Scan for the cell matching the given text and deliver its [X, Y] coordinate at center. 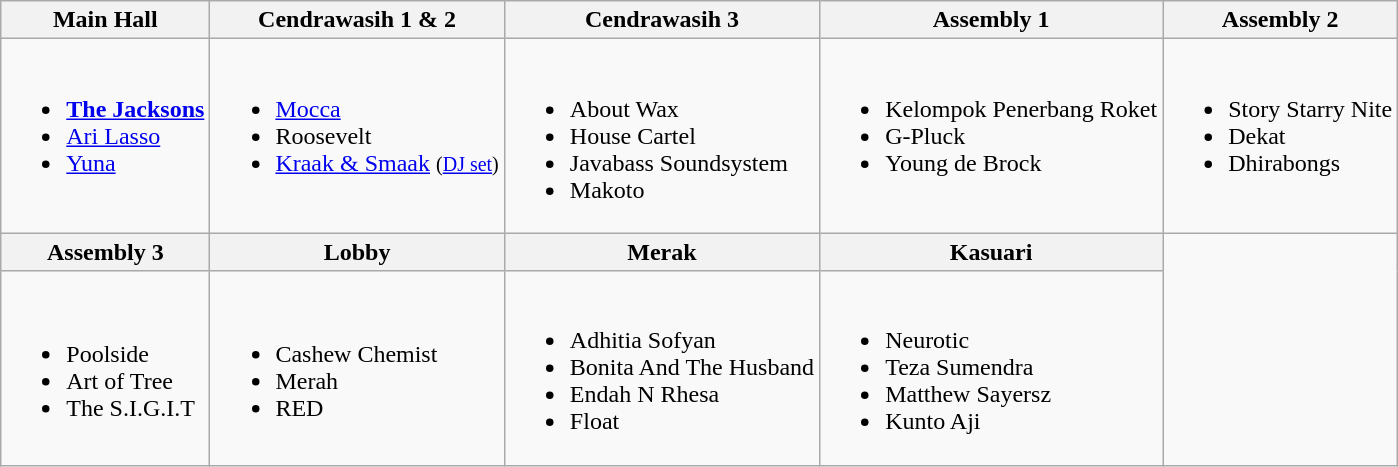
NeuroticTeza SumendraMatthew SayerszKunto Aji [992, 368]
Cendrawasih 3 [662, 20]
Merak [662, 252]
About WaxHouse CartelJavabass SoundsystemMakoto [662, 136]
PoolsideArt of TreeThe S.I.G.I.T [106, 368]
Assembly 3 [106, 252]
The JacksonsAri LassoYuna [106, 136]
Assembly 1 [992, 20]
Story Starry NiteDekatDhirabongs [1280, 136]
Cendrawasih 1 & 2 [357, 20]
Adhitia SofyanBonita And The HusbandEndah N RhesaFloat [662, 368]
Assembly 2 [1280, 20]
Kelompok Penerbang RoketG-PluckYoung de Brock [992, 136]
Kasuari [992, 252]
Lobby [357, 252]
Cashew ChemistMerahRED [357, 368]
MoccaRooseveltKraak & Smaak (DJ set) [357, 136]
Main Hall [106, 20]
